Pinpoint the cell where the given text exists, returning its (X, Y) midpoint coordinate. 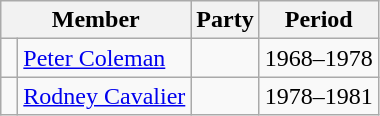
Period (318, 20)
Member (96, 20)
1978–1981 (318, 96)
1968–1978 (318, 58)
Rodney Cavalier (104, 96)
Peter Coleman (104, 58)
Party (225, 20)
